Detect which cell encompasses the target text, then output its (x, y) center coordinate. 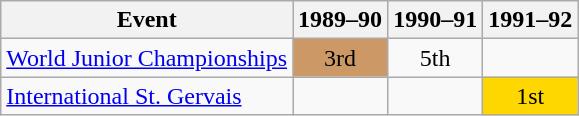
1989–90 (340, 20)
5th (436, 58)
Event (147, 20)
1991–92 (530, 20)
3rd (340, 58)
International St. Gervais (147, 96)
World Junior Championships (147, 58)
1st (530, 96)
1990–91 (436, 20)
